Determine the (X, Y) coordinate at the center of the cell enclosing the given text.  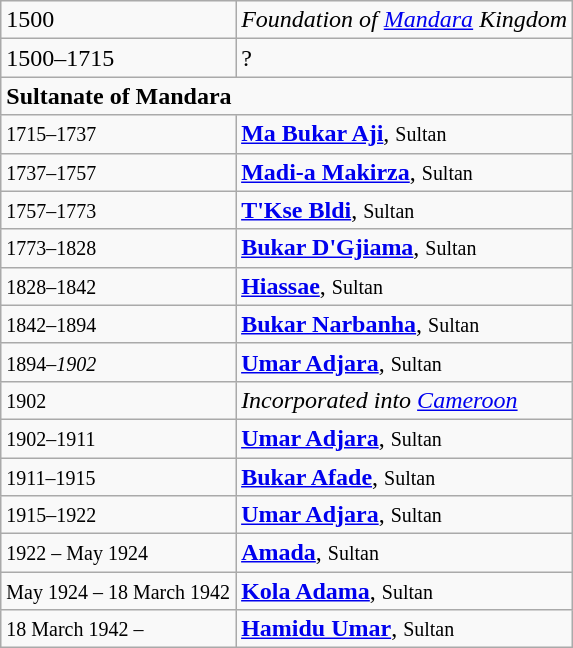
Madi-a Makirza, Sultan (404, 172)
Ma Bukar Aji, Sultan (404, 134)
Bukar Narbanha, Sultan (404, 324)
1902 (118, 400)
1911–1915 (118, 477)
Hiassae, Sultan (404, 286)
Hamidu Umar, Sultan (404, 629)
Foundation of Mandara Kingdom (404, 20)
Sultanate of Mandara (287, 96)
Bukar Afade, Sultan (404, 477)
1828–1842 (118, 286)
T'Kse Bldi, Sultan (404, 210)
? (404, 58)
1842–1894 (118, 324)
18 March 1942 – (118, 629)
Bukar D'Gjiama, Sultan (404, 248)
1737–1757 (118, 172)
Kola Adama, Sultan (404, 591)
1500 (118, 20)
Incorporated into Cameroon (404, 400)
1894–1902 (118, 362)
1757–1773 (118, 210)
1922 – May 1924 (118, 553)
1902–1911 (118, 438)
1773–1828 (118, 248)
Amada, Sultan (404, 553)
1915–1922 (118, 515)
1500–1715 (118, 58)
1715–1737 (118, 134)
May 1924 – 18 March 1942 (118, 591)
